Capture the cell that displays the provided text and extract its (x, y) central coordinate. 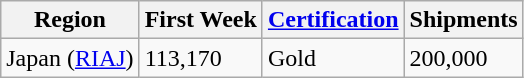
Shipments (464, 20)
Certification (333, 20)
Region (70, 20)
First Week (200, 20)
113,170 (200, 58)
200,000 (464, 58)
Gold (333, 58)
Japan (RIAJ) (70, 58)
